Locate the cell with the specified text and output its (X, Y) center coordinate. 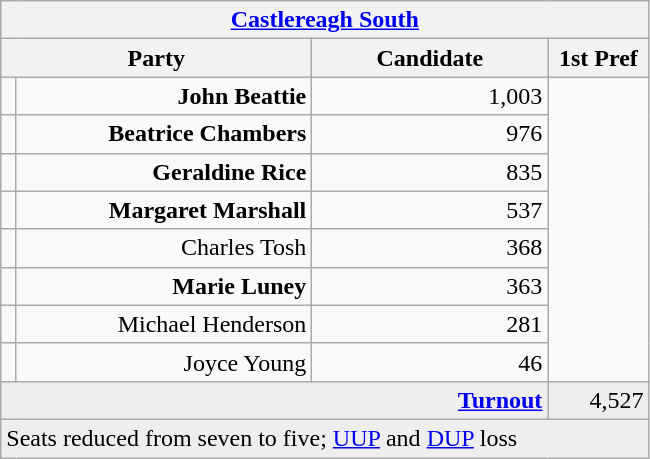
1st Pref (598, 58)
Seats reduced from seven to five; UUP and DUP loss (325, 438)
Charles Tosh (164, 248)
Candidate (430, 58)
537 (430, 210)
Party (156, 58)
John Beattie (164, 96)
Turnout (274, 400)
Geraldine Rice (164, 172)
4,527 (598, 400)
Joyce Young (164, 362)
Margaret Marshall (164, 210)
Beatrice Chambers (164, 134)
281 (430, 324)
363 (430, 286)
Michael Henderson (164, 324)
835 (430, 172)
1,003 (430, 96)
Castlereagh South (325, 20)
Marie Luney (164, 286)
46 (430, 362)
976 (430, 134)
368 (430, 248)
